Provide the [X, Y] coordinate of the cell's center where the given text is located.  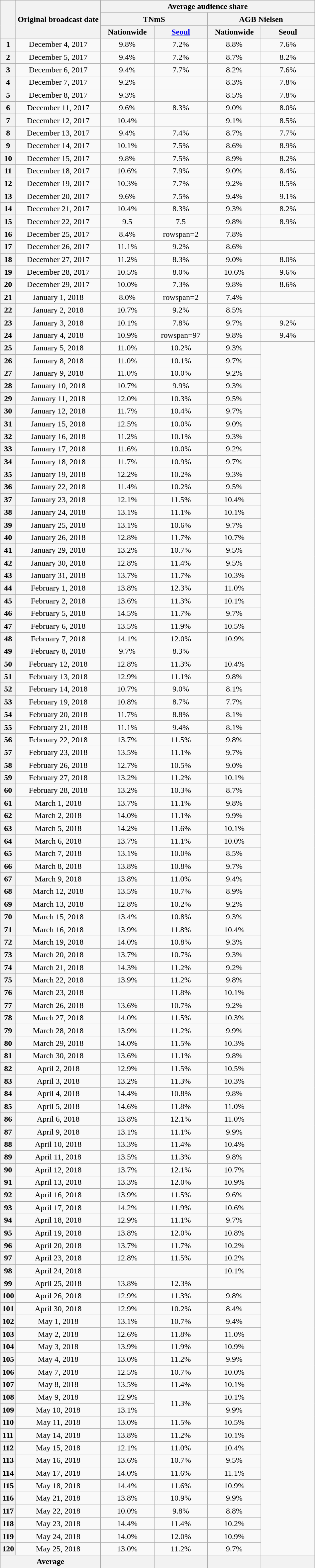
April 3, 2018 [58, 1081]
78 [8, 1018]
Original broadcast date [58, 19]
Average [51, 1561]
January 2, 2018 [58, 310]
7 [8, 120]
January 22, 2018 [58, 487]
118 [8, 1523]
11 [8, 171]
January 18, 2018 [58, 462]
116 [8, 1498]
February 20, 2018 [58, 714]
April 19, 2018 [58, 1233]
March 21, 2018 [58, 968]
May 22, 2018 [58, 1511]
14 [8, 209]
58 [8, 765]
March 7, 2018 [58, 854]
32 [8, 436]
15 [8, 222]
4 [8, 82]
March 26, 2018 [58, 1005]
67 [8, 879]
50 [8, 664]
36 [8, 487]
December 14, 2017 [58, 145]
March 30, 2018 [58, 1056]
70 [8, 917]
February 1, 2018 [58, 588]
February 2, 2018 [58, 601]
March 22, 2018 [58, 980]
January 9, 2018 [58, 373]
March 19, 2018 [58, 942]
December 13, 2017 [58, 133]
January 30, 2018 [58, 563]
February 21, 2018 [58, 727]
110 [8, 1423]
74 [8, 968]
84 [8, 1094]
17 [8, 247]
59 [8, 778]
April 30, 2018 [58, 1309]
63 [8, 828]
88 [8, 1144]
March 9, 2018 [58, 879]
112 [8, 1448]
February 6, 2018 [58, 626]
7.9% [181, 171]
May 18, 2018 [58, 1486]
February 27, 2018 [58, 778]
37 [8, 500]
18 [8, 259]
May 8, 2018 [58, 1385]
April 4, 2018 [58, 1094]
104 [8, 1346]
80 [8, 1043]
December 27, 2017 [58, 259]
120 [8, 1549]
January 25, 2018 [58, 525]
23 [8, 323]
April 18, 2018 [58, 1220]
January 10, 2018 [58, 386]
14.6% [127, 1106]
January 5, 2018 [58, 348]
27 [8, 373]
30 [8, 411]
61 [8, 803]
95 [8, 1233]
January 1, 2018 [58, 297]
February 8, 2018 [58, 651]
77 [8, 1005]
April 9, 2018 [58, 1132]
rowspan=97 [181, 335]
April 5, 2018 [58, 1106]
21 [8, 297]
March 12, 2018 [58, 891]
86 [8, 1119]
April 25, 2018 [58, 1283]
7.3% [181, 285]
44 [8, 588]
90 [8, 1169]
February 28, 2018 [58, 790]
May 21, 2018 [58, 1498]
May 9, 2018 [58, 1397]
April 24, 2018 [58, 1271]
December 19, 2017 [58, 184]
25 [8, 348]
43 [8, 576]
April 20, 2018 [58, 1245]
April 11, 2018 [58, 1157]
Average audience share [207, 7]
March 16, 2018 [58, 929]
103 [8, 1334]
97 [8, 1258]
54 [8, 714]
93 [8, 1208]
20 [8, 285]
March 28, 2018 [58, 1031]
December 6, 2017 [58, 70]
52 [8, 689]
96 [8, 1245]
December 26, 2017 [58, 247]
107 [8, 1385]
AGB Nielsen [261, 19]
69 [8, 904]
14.1% [127, 639]
February 23, 2018 [58, 752]
January 17, 2018 [58, 449]
79 [8, 1031]
May 4, 2018 [58, 1359]
53 [8, 702]
7.5 [181, 222]
March 6, 2018 [58, 841]
82 [8, 1068]
34 [8, 462]
December 18, 2017 [58, 171]
December 21, 2017 [58, 209]
TNmS [154, 19]
March 8, 2018 [58, 866]
56 [8, 740]
14.3% [127, 968]
87 [8, 1132]
January 3, 2018 [58, 323]
December 15, 2017 [58, 158]
99 [8, 1283]
December 28, 2017 [58, 272]
May 25, 2018 [58, 1549]
April 12, 2018 [58, 1169]
April 2, 2018 [58, 1068]
81 [8, 1056]
113 [8, 1460]
89 [8, 1157]
April 16, 2018 [58, 1195]
5 [8, 95]
May 17, 2018 [58, 1473]
12.7% [127, 765]
March 23, 2018 [58, 993]
January 16, 2018 [58, 436]
December 11, 2017 [58, 108]
February 19, 2018 [58, 702]
April 17, 2018 [58, 1208]
13.4% [127, 917]
February 26, 2018 [58, 765]
109 [8, 1410]
May 15, 2018 [58, 1448]
May 10, 2018 [58, 1410]
16 [8, 234]
94 [8, 1220]
47 [8, 626]
19 [8, 272]
45 [8, 601]
December 5, 2017 [58, 57]
35 [8, 474]
31 [8, 424]
28 [8, 386]
March 13, 2018 [58, 904]
66 [8, 866]
May 24, 2018 [58, 1536]
March 1, 2018 [58, 803]
57 [8, 752]
December 29, 2017 [58, 285]
January 8, 2018 [58, 360]
12 [8, 184]
51 [8, 677]
13 [8, 196]
38 [8, 512]
January 23, 2018 [58, 500]
60 [8, 790]
8 [8, 133]
May 3, 2018 [58, 1346]
39 [8, 525]
January 4, 2018 [58, 335]
115 [8, 1486]
February 12, 2018 [58, 664]
January 11, 2018 [58, 399]
March 20, 2018 [58, 955]
119 [8, 1536]
49 [8, 651]
48 [8, 639]
December 20, 2017 [58, 196]
91 [8, 1182]
April 13, 2018 [58, 1182]
March 15, 2018 [58, 917]
92 [8, 1195]
May 14, 2018 [58, 1435]
100 [8, 1296]
64 [8, 841]
102 [8, 1321]
12.6% [127, 1334]
April 23, 2018 [58, 1258]
76 [8, 993]
March 5, 2018 [58, 828]
February 7, 2018 [58, 639]
May 1, 2018 [58, 1321]
105 [8, 1359]
January 12, 2018 [58, 411]
71 [8, 929]
33 [8, 449]
March 29, 2018 [58, 1043]
9.5 [127, 222]
108 [8, 1397]
May 23, 2018 [58, 1523]
72 [8, 942]
December 22, 2017 [58, 222]
January 31, 2018 [58, 576]
December 8, 2017 [58, 95]
22 [8, 310]
May 11, 2018 [58, 1423]
68 [8, 891]
55 [8, 727]
February 14, 2018 [58, 689]
December 7, 2017 [58, 82]
January 24, 2018 [58, 512]
March 27, 2018 [58, 1018]
65 [8, 854]
40 [8, 537]
117 [8, 1511]
January 29, 2018 [58, 550]
62 [8, 816]
April 6, 2018 [58, 1119]
10 [8, 158]
101 [8, 1309]
114 [8, 1473]
December 12, 2017 [58, 120]
January 15, 2018 [58, 424]
February 5, 2018 [58, 613]
1 [8, 45]
May 16, 2018 [58, 1460]
111 [8, 1435]
14.5% [127, 613]
February 13, 2018 [58, 677]
83 [8, 1081]
24 [8, 335]
April 26, 2018 [58, 1296]
May 2, 2018 [58, 1334]
46 [8, 613]
2 [8, 57]
85 [8, 1106]
3 [8, 70]
42 [8, 563]
106 [8, 1372]
12.2% [127, 474]
February 22, 2018 [58, 740]
73 [8, 955]
26 [8, 360]
75 [8, 980]
41 [8, 550]
9 [8, 145]
98 [8, 1271]
29 [8, 399]
January 19, 2018 [58, 474]
December 25, 2017 [58, 234]
May 7, 2018 [58, 1372]
6 [8, 108]
December 4, 2017 [58, 45]
April 10, 2018 [58, 1144]
January 26, 2018 [58, 537]
March 2, 2018 [58, 816]
